For the text-containing cell, return its midpoint in [X, Y] coordinate format. 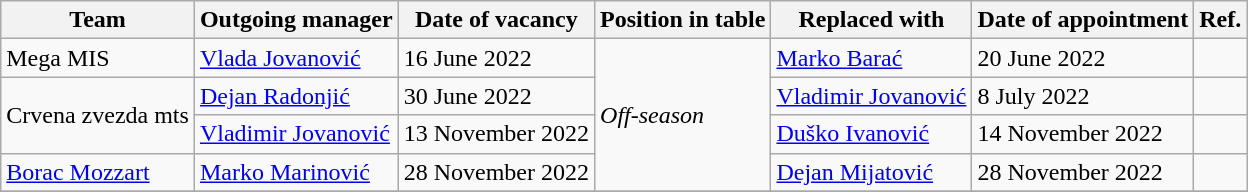
Team [98, 20]
8 July 2022 [1083, 96]
Date of vacancy [496, 20]
Outgoing manager [296, 20]
Ref. [1220, 20]
16 June 2022 [496, 58]
Date of appointment [1083, 20]
Borac Mozzart [98, 172]
Mega MIS [98, 58]
Marko Marinović [296, 172]
Replaced with [872, 20]
Crvena zvezda mts [98, 115]
14 November 2022 [1083, 134]
Duško Ivanović [872, 134]
30 June 2022 [496, 96]
Off-season [683, 115]
20 June 2022 [1083, 58]
Dejan Mijatović [872, 172]
Position in table [683, 20]
Vlada Jovanović [296, 58]
13 November 2022 [496, 134]
Marko Barać [872, 58]
Dejan Radonjić [296, 96]
